Scan for the cell matching the given text and deliver its [x, y] coordinate at center. 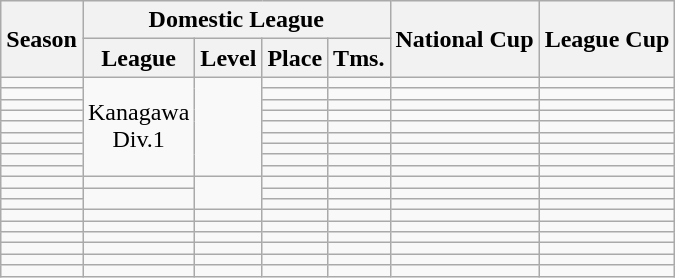
Season [42, 39]
League Cup [607, 39]
National Cup [464, 39]
Tms. [359, 58]
Place [295, 58]
Level [228, 58]
KanagawaDiv.1 [138, 127]
League [138, 58]
Domestic League [236, 20]
